Provide the (X, Y) coordinate of the cell's center where the given text is located.  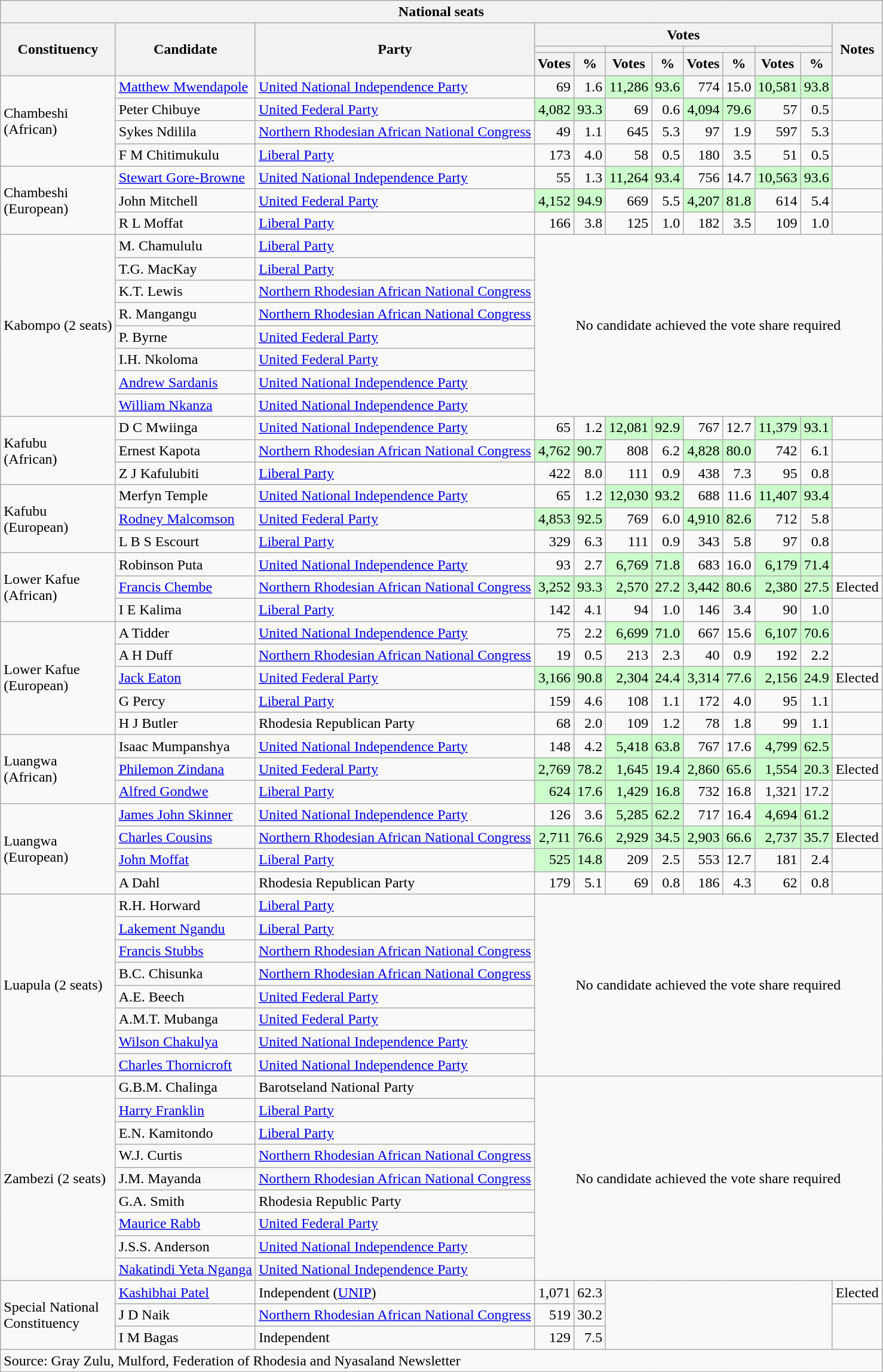
70.6 (816, 633)
A H Duff (185, 656)
19.4 (668, 769)
71.8 (668, 564)
Luangwa(European) (58, 849)
Kafubu(African) (58, 451)
Barotseland National Party (394, 1088)
Robinson Puta (185, 564)
24.4 (668, 678)
I E Kalima (185, 610)
Peter Chibuye (185, 109)
65.6 (738, 769)
93.1 (816, 428)
79.6 (738, 109)
76.6 (590, 837)
G Percy (185, 701)
58 (628, 155)
Chambeshi(African) (58, 121)
A Dahl (185, 883)
20.3 (816, 769)
94 (628, 610)
G.B.M. Chalinga (185, 1088)
John Moffat (185, 860)
19 (554, 656)
66.6 (738, 837)
329 (554, 541)
Jack Eaton (185, 678)
90.7 (590, 451)
2.3 (668, 656)
Philemon Zindana (185, 769)
148 (554, 746)
Notes (857, 49)
1.9 (738, 132)
R.H. Horward (185, 905)
78.2 (590, 769)
7.3 (738, 473)
2,711 (554, 837)
2.4 (816, 860)
Merfyn Temple (185, 496)
6.1 (816, 451)
82.6 (738, 519)
62.2 (668, 814)
Sykes Ndilila (185, 132)
5.4 (816, 200)
Wilson Chakulya (185, 1042)
5.1 (590, 883)
12,030 (628, 496)
1,554 (778, 769)
6.0 (668, 519)
15.6 (738, 633)
2.0 (590, 724)
L B S Escourt (185, 541)
1,645 (628, 769)
2.5 (668, 860)
James John Skinner (185, 814)
92.5 (590, 519)
Francis Chembe (185, 587)
4.6 (590, 701)
756 (703, 177)
Harry Franklin (185, 1110)
51 (778, 155)
1.3 (590, 177)
34.5 (668, 837)
63.8 (668, 746)
Isaac Mumpanshya (185, 746)
93.2 (668, 496)
Lakement Ngandu (185, 928)
71.4 (816, 564)
14.7 (738, 177)
645 (628, 132)
93.8 (816, 87)
Kafubu(European) (58, 519)
W.J. Curtis (185, 1156)
57 (778, 109)
525 (554, 860)
10,563 (778, 177)
4,152 (554, 200)
30.2 (590, 1315)
8.0 (590, 473)
R L Moffat (185, 223)
159 (554, 701)
14.8 (590, 860)
4.1 (590, 610)
5,285 (628, 814)
J D Naik (185, 1315)
71.0 (668, 633)
Stewart Gore-Browne (185, 177)
3.4 (738, 610)
Lower Kafue(African) (58, 587)
Z J Kafulubiti (185, 473)
667 (703, 633)
142 (554, 610)
J.S.S. Anderson (185, 1247)
11,286 (628, 87)
16.0 (738, 564)
12,081 (628, 428)
172 (703, 701)
717 (703, 814)
G.A. Smith (185, 1201)
1,429 (628, 792)
15.0 (738, 87)
Source: Gray Zulu, Mulford, Federation of Rhodesia and Nyasaland Newsletter (441, 1361)
10,581 (778, 87)
Lower Kafue(European) (58, 678)
77.6 (738, 678)
108 (628, 701)
Kabompo (2 seats) (58, 325)
D C Mwiinga (185, 428)
John Mitchell (185, 200)
7.5 (590, 1337)
27.5 (816, 587)
Independent (394, 1337)
49 (554, 132)
683 (703, 564)
0.6 (668, 109)
4,207 (703, 200)
11,407 (778, 496)
16.4 (738, 814)
75 (554, 633)
597 (778, 132)
808 (628, 451)
68 (554, 724)
62 (778, 883)
Rhodesia Republic Party (394, 1201)
Chambeshi(European) (58, 200)
William Nkanza (185, 405)
343 (703, 541)
688 (703, 496)
6.2 (668, 451)
Matthew Mwendapole (185, 87)
R. Mangangu (185, 314)
94.9 (590, 200)
4,694 (778, 814)
6,179 (778, 564)
11,264 (628, 177)
4,910 (703, 519)
126 (554, 814)
93 (554, 564)
Constituency (58, 49)
4,853 (554, 519)
4,094 (703, 109)
173 (554, 155)
National seats (441, 12)
519 (554, 1315)
Rodney Malcomson (185, 519)
179 (554, 883)
11.6 (738, 496)
181 (778, 860)
4,082 (554, 109)
4,762 (554, 451)
Kashibhai Patel (185, 1292)
M. Chamululu (185, 246)
Special NationalConstituency (58, 1315)
3,442 (703, 587)
6,699 (628, 633)
Nakatindi Yeta Nganga (185, 1269)
17.2 (816, 792)
24.9 (816, 678)
99 (778, 724)
1,071 (554, 1292)
A.M.T. Mubanga (185, 1019)
2,903 (703, 837)
712 (778, 519)
Luangwa(African) (58, 769)
Independent (UNIP) (394, 1292)
3.6 (590, 814)
769 (628, 519)
4,828 (703, 451)
11,379 (778, 428)
90 (778, 610)
2,929 (628, 837)
P. Byrne (185, 337)
Alfred Gondwe (185, 792)
4,799 (778, 746)
624 (554, 792)
180 (703, 155)
129 (554, 1337)
K.T. Lewis (185, 292)
6.3 (590, 541)
1.8 (738, 724)
553 (703, 860)
B.C. Chisunka (185, 973)
186 (703, 883)
4.2 (590, 746)
I M Bagas (185, 1337)
2,156 (778, 678)
80.0 (738, 451)
438 (703, 473)
H J Butler (185, 724)
182 (703, 223)
Andrew Sardanis (185, 382)
90.8 (590, 678)
Charles Thornicroft (185, 1065)
614 (778, 200)
I.H. Nkoloma (185, 360)
Zambezi (2 seats) (58, 1178)
5,418 (628, 746)
62.3 (590, 1292)
6,769 (628, 564)
81.8 (738, 200)
669 (628, 200)
J.M. Mayanda (185, 1178)
3,314 (703, 678)
166 (554, 223)
3.8 (590, 223)
3,252 (554, 587)
40 (703, 656)
2.7 (590, 564)
5.5 (668, 200)
55 (554, 177)
774 (703, 87)
78 (703, 724)
Luapula (2 seats) (58, 985)
6,107 (778, 633)
F M Chitimukulu (185, 155)
Charles Cousins (185, 837)
92.9 (668, 428)
2,769 (554, 769)
1,321 (778, 792)
2,860 (703, 769)
2,570 (628, 587)
A.E. Beech (185, 996)
742 (778, 451)
146 (703, 610)
Party (394, 49)
35.7 (816, 837)
62.5 (816, 746)
A Tidder (185, 633)
E.N. Kamitondo (185, 1133)
4.3 (738, 883)
Francis Stubbs (185, 951)
1.6 (590, 87)
Candidate (185, 49)
732 (703, 792)
T.G. MacKay (185, 268)
192 (778, 656)
2,380 (778, 587)
27.2 (668, 587)
3,166 (554, 678)
80.6 (738, 587)
125 (628, 223)
Maurice Rabb (185, 1224)
209 (628, 860)
2,304 (628, 678)
Ernest Kapota (185, 451)
213 (628, 656)
61.2 (816, 814)
2,737 (778, 837)
422 (554, 473)
